Scan for the cell matching the given text and deliver its (X, Y) coordinate at center. 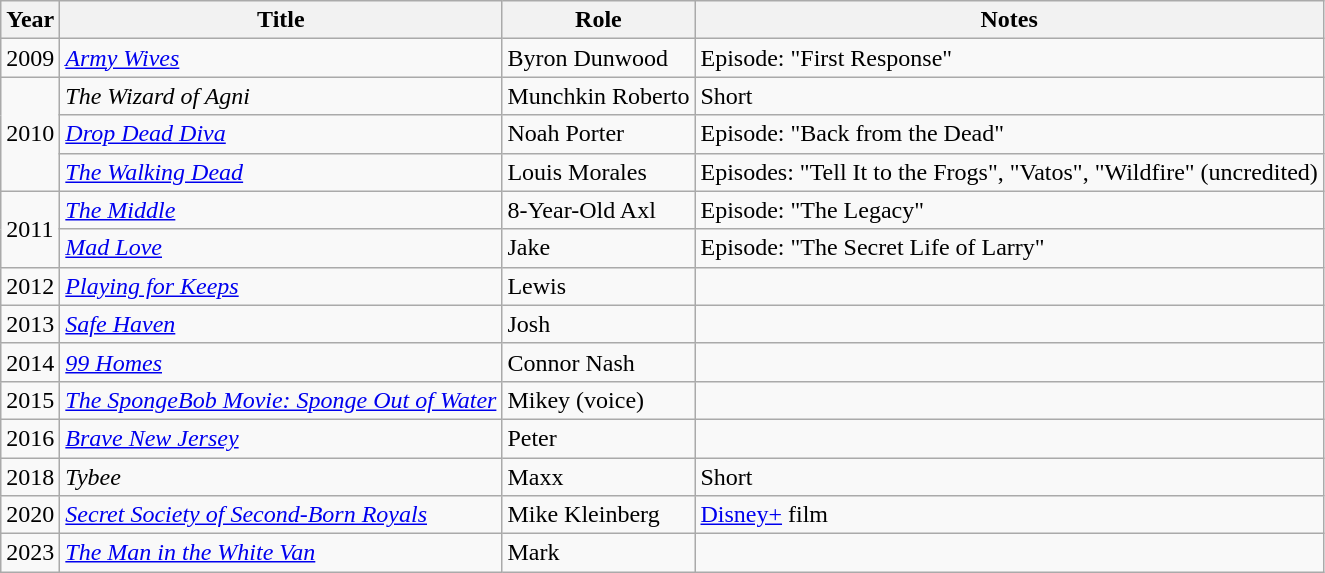
Episode: "The Secret Life of Larry" (1009, 248)
Lewis (598, 286)
Byron Dunwood (598, 58)
2014 (30, 362)
Mikey (voice) (598, 400)
Disney+ film (1009, 515)
Jake (598, 248)
Mad Love (281, 248)
2013 (30, 324)
Playing for Keeps (281, 286)
Tybee (281, 477)
2015 (30, 400)
Notes (1009, 20)
Safe Haven (281, 324)
2020 (30, 515)
Brave New Jersey (281, 438)
Connor Nash (598, 362)
8-Year-Old Axl (598, 210)
Josh (598, 324)
Maxx (598, 477)
Year (30, 20)
Munchkin Roberto (598, 96)
2018 (30, 477)
2011 (30, 229)
2016 (30, 438)
The Middle (281, 210)
2023 (30, 553)
Secret Society of Second-Born Royals (281, 515)
2012 (30, 286)
Noah Porter (598, 134)
Episode: "The Legacy" (1009, 210)
Episode: "Back from the Dead" (1009, 134)
Title (281, 20)
Mike Kleinberg (598, 515)
99 Homes (281, 362)
Drop Dead Diva (281, 134)
Role (598, 20)
Mark (598, 553)
The SpongeBob Movie: Sponge Out of Water (281, 400)
The Man in the White Van (281, 553)
Episodes: "Tell It to the Frogs", "Vatos", "Wildfire" (uncredited) (1009, 172)
The Walking Dead (281, 172)
The Wizard of Agni (281, 96)
2009 (30, 58)
Army Wives (281, 58)
Episode: "First Response" (1009, 58)
2010 (30, 134)
Peter (598, 438)
Louis Morales (598, 172)
